Detect which cell encompasses the target text, then output its (x, y) center coordinate. 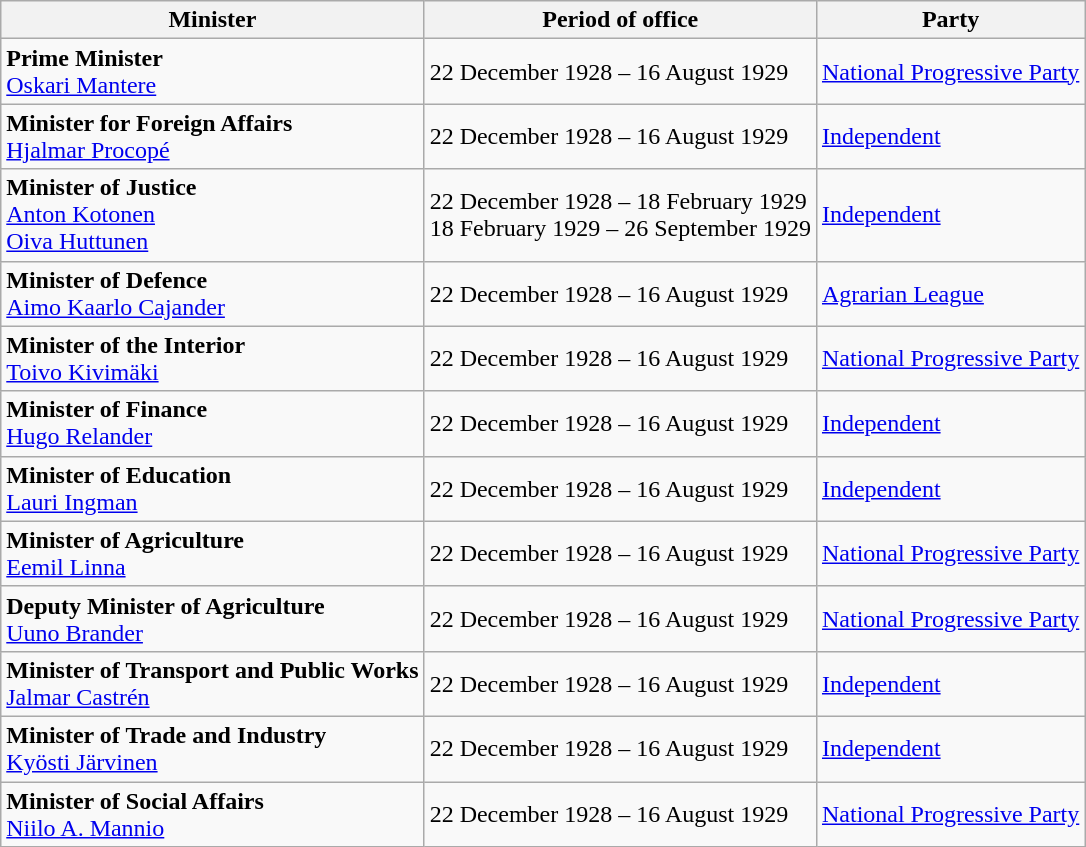
Minister of Transport and Public WorksJalmar Castrén (212, 684)
Period of office (620, 20)
Minister of EducationLauri Ingman (212, 488)
Minister (212, 20)
22 December 1928 – 18 February 192918 February 1929 – 26 September 1929 (620, 215)
Minister for Foreign Affairs Hjalmar Procopé (212, 136)
Agrarian League (950, 294)
Minister of FinanceHugo Relander (212, 424)
Deputy Minister of AgricultureUuno Brander (212, 618)
Minister of DefenceAimo Kaarlo Cajander (212, 294)
Party (950, 20)
Minister of AgricultureEemil Linna (212, 554)
Minister of Trade and IndustryKyösti Järvinen (212, 748)
Minister of JusticeAnton KotonenOiva Huttunen (212, 215)
Minister of the InteriorToivo Kivimäki (212, 358)
Minister of Social AffairsNiilo A. Mannio (212, 814)
Prime MinisterOskari Mantere (212, 72)
